Output the (X, Y) coordinate of the center of the cell containing the given text.  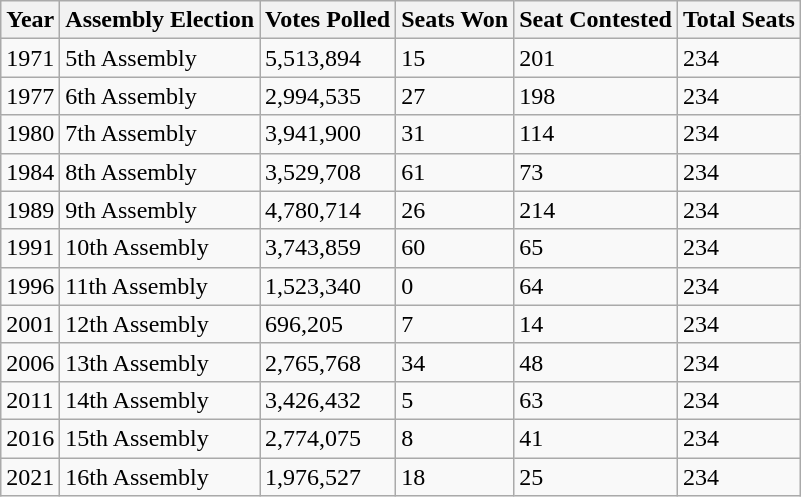
2,994,535 (328, 96)
3,941,900 (328, 134)
1,523,340 (328, 286)
Assembly Election (160, 20)
3,426,432 (328, 400)
31 (455, 134)
2016 (30, 438)
2,774,075 (328, 438)
14th Assembly (160, 400)
7th Assembly (160, 134)
198 (596, 96)
65 (596, 248)
1,976,527 (328, 477)
Seats Won (455, 20)
11th Assembly (160, 286)
10th Assembly (160, 248)
Total Seats (738, 20)
114 (596, 134)
73 (596, 172)
18 (455, 477)
5,513,894 (328, 58)
60 (455, 248)
6th Assembly (160, 96)
15th Assembly (160, 438)
3,529,708 (328, 172)
1991 (30, 248)
2021 (30, 477)
64 (596, 286)
34 (455, 362)
27 (455, 96)
1980 (30, 134)
13th Assembly (160, 362)
1977 (30, 96)
5th Assembly (160, 58)
63 (596, 400)
8th Assembly (160, 172)
25 (596, 477)
214 (596, 210)
0 (455, 286)
1996 (30, 286)
41 (596, 438)
8 (455, 438)
61 (455, 172)
Seat Contested (596, 20)
4,780,714 (328, 210)
2,765,768 (328, 362)
1984 (30, 172)
Year (30, 20)
12th Assembly (160, 324)
2006 (30, 362)
2001 (30, 324)
2011 (30, 400)
26 (455, 210)
201 (596, 58)
14 (596, 324)
3,743,859 (328, 248)
Votes Polled (328, 20)
1971 (30, 58)
7 (455, 324)
1989 (30, 210)
16th Assembly (160, 477)
48 (596, 362)
5 (455, 400)
9th Assembly (160, 210)
15 (455, 58)
696,205 (328, 324)
